From the cell containing the given text, extract its center point as [X, Y] coordinate. 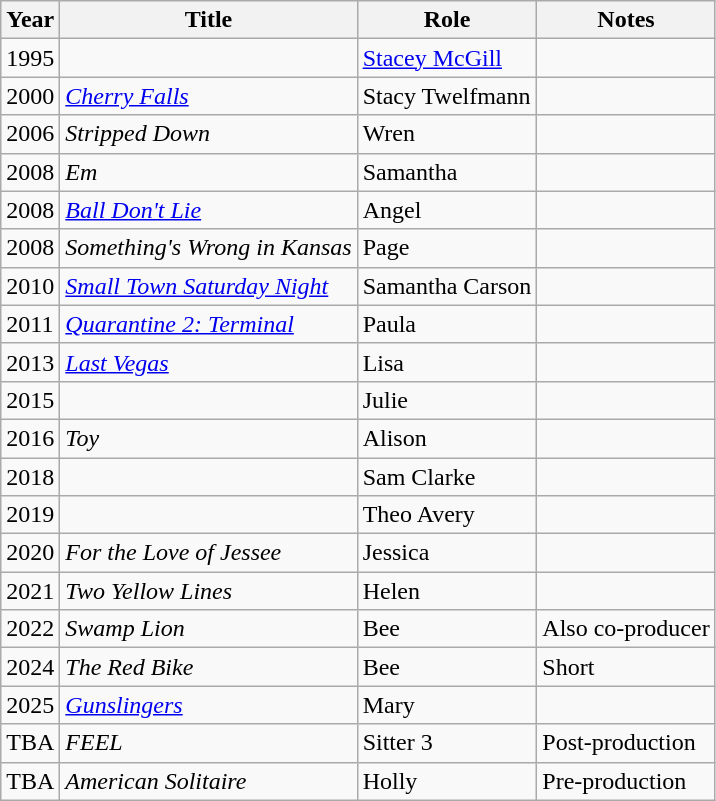
2000 [30, 96]
2015 [30, 400]
Samantha Carson [447, 286]
2019 [30, 515]
Gunslingers [208, 705]
2006 [30, 134]
American Solitaire [208, 781]
2024 [30, 667]
2025 [30, 705]
Alison [447, 438]
Pre-production [626, 781]
Stripped Down [208, 134]
2016 [30, 438]
Paula [447, 324]
Wren [447, 134]
Sam Clarke [447, 477]
Two Yellow Lines [208, 591]
2022 [30, 629]
Something's Wrong in Kansas [208, 248]
2011 [30, 324]
2018 [30, 477]
Sitter 3 [447, 743]
The Red Bike [208, 667]
Year [30, 20]
Quarantine 2: Terminal [208, 324]
Mary [447, 705]
Swamp Lion [208, 629]
Cherry Falls [208, 96]
Holly [447, 781]
Role [447, 20]
Page [447, 248]
Theo Avery [447, 515]
Last Vegas [208, 362]
2013 [30, 362]
Angel [447, 210]
Stacy Twelfmann [447, 96]
Stacey McGill [447, 58]
Lisa [447, 362]
2010 [30, 286]
Post-production [626, 743]
Small Town Saturday Night [208, 286]
2021 [30, 591]
For the Love of Jessee [208, 553]
Julie [447, 400]
FEEL [208, 743]
Toy [208, 438]
Ball Don't Lie [208, 210]
Samantha [447, 172]
Title [208, 20]
Notes [626, 20]
Helen [447, 591]
2020 [30, 553]
Em [208, 172]
Also co-producer [626, 629]
Short [626, 667]
1995 [30, 58]
Jessica [447, 553]
